For the text-containing cell, return its midpoint in [X, Y] coordinate format. 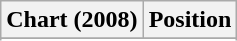
Chart (2008) [72, 20]
Position [190, 20]
